Pinpoint the cell where the given text exists, returning its [X, Y] midpoint coordinate. 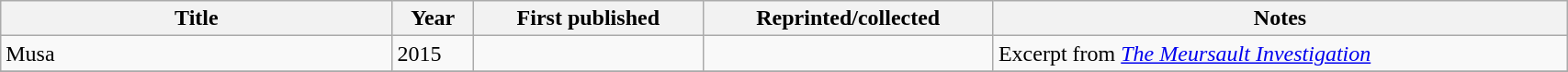
Excerpt from The Meursault Investigation [1280, 54]
2015 [434, 54]
Reprinted/collected [848, 18]
Notes [1280, 18]
Musa [197, 54]
Year [434, 18]
First published [589, 18]
Title [197, 18]
